Output the [X, Y] coordinate of the center of the cell containing the given text.  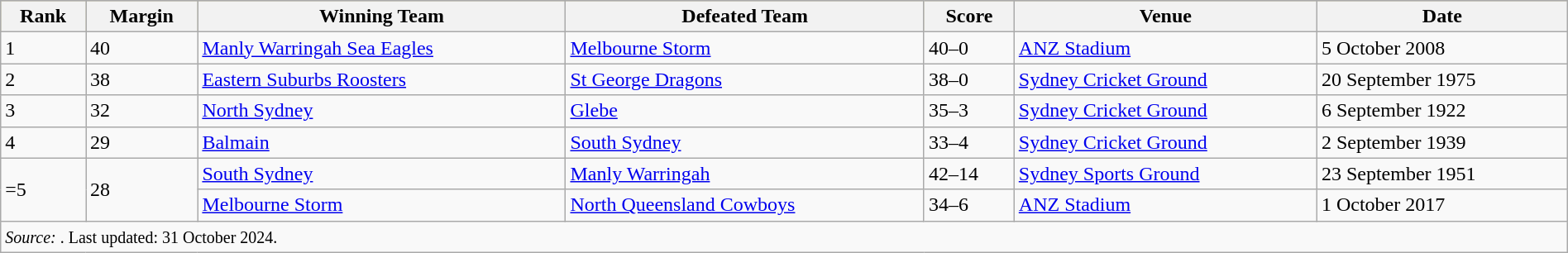
Eastern Suburbs Roosters [382, 79]
Manly Warringah Sea Eagles [382, 48]
35–3 [969, 111]
North Sydney [382, 111]
Venue [1165, 17]
40–0 [969, 48]
Manly Warringah [745, 174]
1 [43, 48]
38 [142, 79]
34–6 [969, 205]
Score [969, 17]
St George Dragons [745, 79]
32 [142, 111]
2 [43, 79]
Defeated Team [745, 17]
Balmain [382, 142]
6 September 1922 [1442, 111]
29 [142, 142]
Rank [43, 17]
38–0 [969, 79]
23 September 1951 [1442, 174]
Winning Team [382, 17]
Glebe [745, 111]
3 [43, 111]
Date [1442, 17]
Margin [142, 17]
Source: . Last updated: 31 October 2024. [784, 236]
40 [142, 48]
20 September 1975 [1442, 79]
28 [142, 189]
Sydney Sports Ground [1165, 174]
4 [43, 142]
5 October 2008 [1442, 48]
33–4 [969, 142]
North Queensland Cowboys [745, 205]
1 October 2017 [1442, 205]
2 September 1939 [1442, 142]
42–14 [969, 174]
=5 [43, 189]
